Identify which cell holds the provided text, then report its [X, Y] central coordinate. 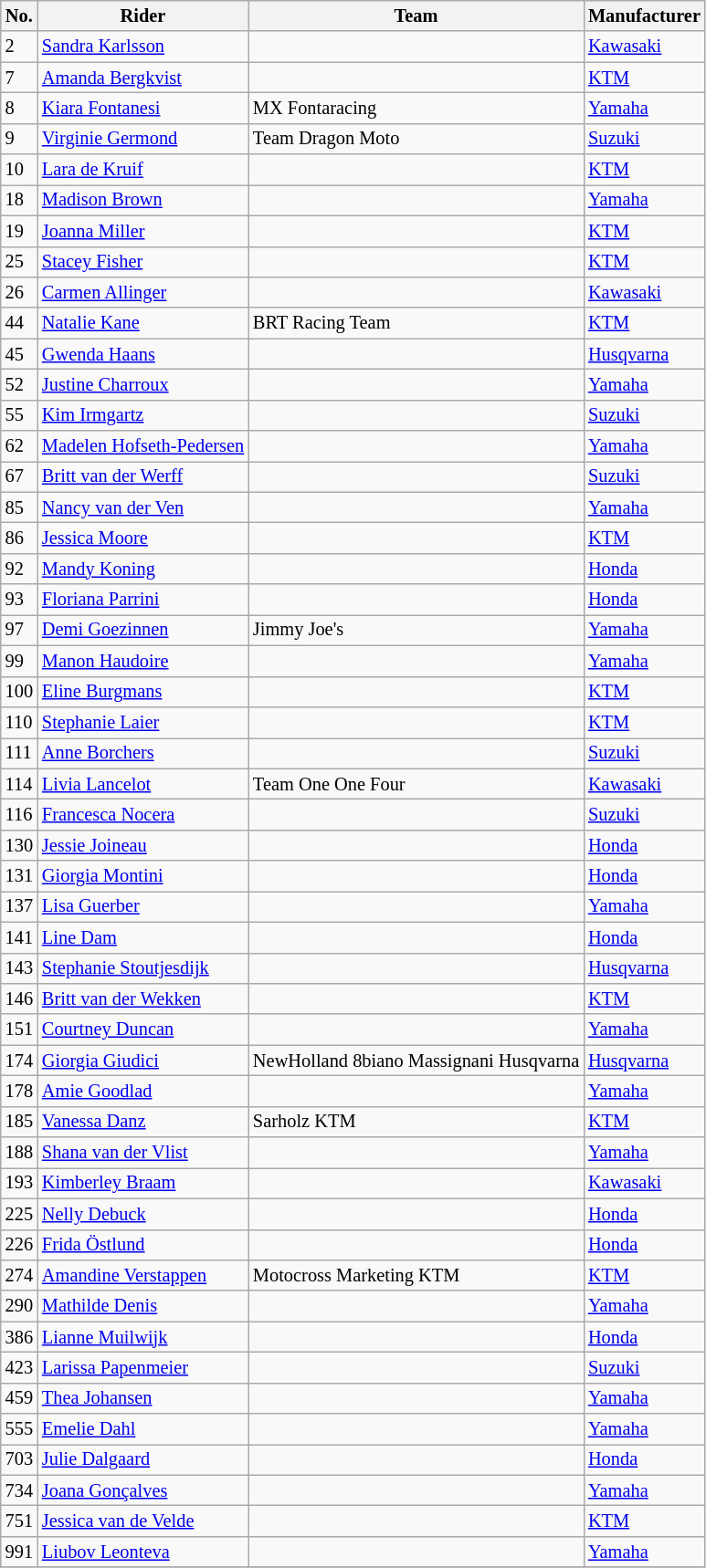
Team One One Four [416, 784]
Rider [142, 16]
Justine Charroux [142, 384]
8 [19, 108]
Team Dragon Moto [416, 139]
44 [19, 323]
131 [19, 876]
Mathilde Denis [142, 1306]
7 [19, 78]
Joanna Miller [142, 231]
67 [19, 476]
116 [19, 814]
111 [19, 753]
Lisa Guerber [142, 906]
No. [19, 16]
Britt van der Werff [142, 476]
Madelen Hofseth-Pedersen [142, 446]
99 [19, 661]
178 [19, 1091]
Amie Goodlad [142, 1091]
Eline Burgmans [142, 692]
185 [19, 1122]
991 [19, 1552]
Manufacturer [645, 16]
85 [19, 507]
25 [19, 262]
Julie Dalgaard [142, 1459]
Anne Borchers [142, 753]
290 [19, 1306]
386 [19, 1337]
Virginie Germond [142, 139]
Livia Lancelot [142, 784]
Joana Gonçalves [142, 1490]
Nelly Debuck [142, 1214]
423 [19, 1367]
137 [19, 906]
188 [19, 1153]
2 [19, 47]
MX Fontaracing [416, 108]
Amanda Bergkvist [142, 78]
Manon Haudoire [142, 661]
Giorgia Montini [142, 876]
Jimmy Joe's [416, 630]
86 [19, 538]
Carmen Allinger [142, 292]
Mandy Koning [142, 569]
62 [19, 446]
Gwenda Haans [142, 354]
9 [19, 139]
Stacey Fisher [142, 262]
174 [19, 1061]
114 [19, 784]
Larissa Papenmeier [142, 1367]
Shana van der Vlist [142, 1153]
Vanessa Danz [142, 1122]
Sarholz KTM [416, 1122]
Natalie Kane [142, 323]
Kimberley Braam [142, 1183]
Britt van der Wekken [142, 998]
274 [19, 1275]
130 [19, 845]
26 [19, 292]
Jessie Joineau [142, 845]
141 [19, 937]
Amandine Verstappen [142, 1275]
Demi Goezinnen [142, 630]
92 [19, 569]
Motocross Marketing KTM [416, 1275]
97 [19, 630]
Floriana Parrini [142, 600]
703 [19, 1459]
NewHolland 8biano Massignani Husqvarna [416, 1061]
100 [19, 692]
459 [19, 1398]
45 [19, 354]
110 [19, 722]
Madison Brown [142, 200]
555 [19, 1429]
Kiara Fontanesi [142, 108]
193 [19, 1183]
751 [19, 1521]
Giorgia Giudici [142, 1061]
143 [19, 968]
Frida Östlund [142, 1245]
225 [19, 1214]
Team [416, 16]
151 [19, 1030]
Liubov Leonteva [142, 1552]
18 [19, 200]
Jessica Moore [142, 538]
BRT Racing Team [416, 323]
Jessica van de Velde [142, 1521]
Lianne Muilwijk [142, 1337]
Thea Johansen [142, 1398]
19 [19, 231]
Courtney Duncan [142, 1030]
Kim Irmgartz [142, 415]
Francesca Nocera [142, 814]
93 [19, 600]
146 [19, 998]
Stephanie Stoutjesdijk [142, 968]
10 [19, 170]
226 [19, 1245]
55 [19, 415]
Lara de Kruif [142, 170]
734 [19, 1490]
Sandra Karlsson [142, 47]
52 [19, 384]
Stephanie Laier [142, 722]
Line Dam [142, 937]
Nancy van der Ven [142, 507]
Emelie Dahl [142, 1429]
